Find where the given text appears and provide that cell's center as (x, y) coordinate. 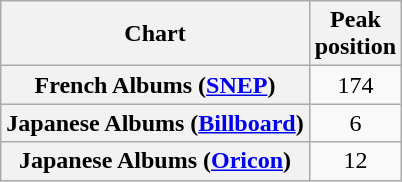
Peakposition (355, 34)
French Albums (SNEP) (155, 85)
12 (355, 161)
Japanese Albums (Billboard) (155, 123)
Japanese Albums (Oricon) (155, 161)
Chart (155, 34)
6 (355, 123)
174 (355, 85)
